Extract the (X, Y) coordinate from the center of the cell holding the provided text.  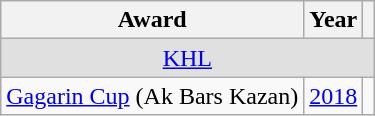
Year (334, 20)
KHL (188, 58)
Gagarin Cup (Ak Bars Kazan) (152, 96)
Award (152, 20)
2018 (334, 96)
